Locate the cell with the specified text and output its (X, Y) center coordinate. 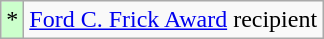
* (12, 20)
Ford C. Frick Award recipient (174, 20)
